Return (X, Y) of the center of cell containing provided text 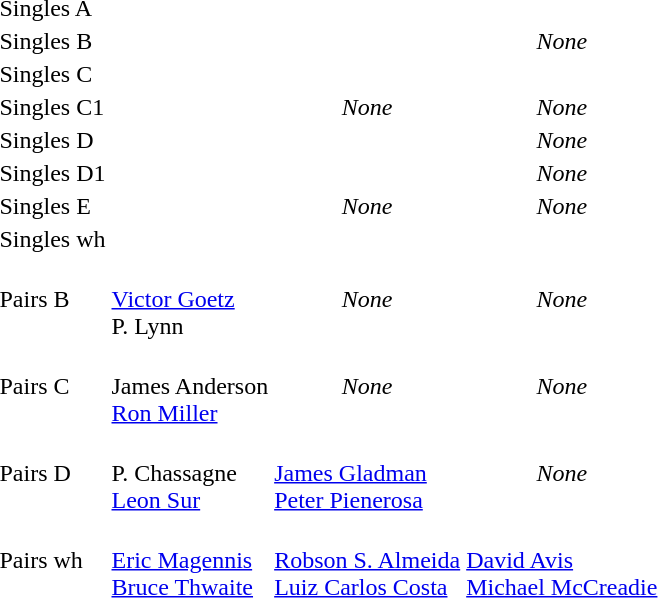
P. Chassagne Leon Sur (190, 473)
James Gladman Peter Pienerosa (368, 473)
James Anderson Ron Miller (190, 386)
Victor Goetz P. Lynn (190, 299)
